Identify which cell holds the provided text, then report its [X, Y] central coordinate. 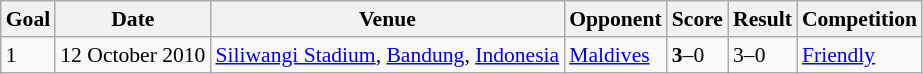
12 October 2010 [132, 55]
Goal [28, 19]
Score [698, 19]
Opponent [616, 19]
Venue [387, 19]
Friendly [860, 55]
Result [762, 19]
1 [28, 55]
Maldives [616, 55]
Competition [860, 19]
Siliwangi Stadium, Bandung, Indonesia [387, 55]
Date [132, 19]
